Scan for the cell matching the given text and deliver its [X, Y] coordinate at center. 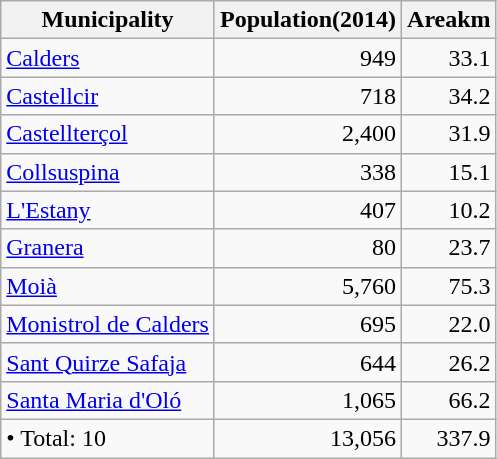
26.2 [450, 362]
75.3 [450, 286]
949 [308, 58]
Santa Maria d'Oló [108, 400]
Municipality [108, 20]
15.1 [450, 172]
23.7 [450, 248]
1,065 [308, 400]
Monistrol de Calders [108, 324]
31.9 [450, 134]
Collsuspina [108, 172]
Castellcir [108, 96]
5,760 [308, 286]
2,400 [308, 134]
Castellterçol [108, 134]
718 [308, 96]
Population(2014) [308, 20]
Granera [108, 248]
Calders [108, 58]
80 [308, 248]
337.9 [450, 438]
695 [308, 324]
644 [308, 362]
10.2 [450, 210]
66.2 [450, 400]
Areakm [450, 20]
• Total: 10 [108, 438]
407 [308, 210]
Sant Quirze Safaja [108, 362]
33.1 [450, 58]
338 [308, 172]
34.2 [450, 96]
22.0 [450, 324]
L'Estany [108, 210]
Moià [108, 286]
13,056 [308, 438]
